Find where the given text appears and provide that cell's center as (X, Y) coordinate. 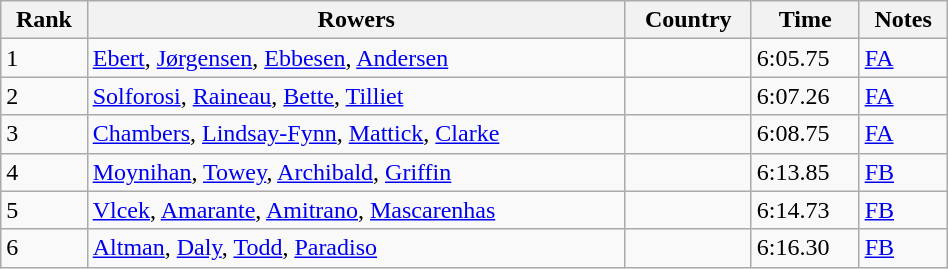
4 (44, 172)
6:14.73 (805, 210)
6 (44, 248)
Chambers, Lindsay-Fynn, Mattick, Clarke (356, 134)
Moynihan, Towey, Archibald, Griffin (356, 172)
Rank (44, 20)
Country (688, 20)
6:13.85 (805, 172)
6:08.75 (805, 134)
2 (44, 96)
6:16.30 (805, 248)
Notes (903, 20)
Rowers (356, 20)
5 (44, 210)
Ebert, Jørgensen, Ebbesen, Andersen (356, 58)
1 (44, 58)
3 (44, 134)
Vlcek, Amarante, Amitrano, Mascarenhas (356, 210)
6:05.75 (805, 58)
Solforosi, Raineau, Bette, Tilliet (356, 96)
Altman, Daly, Todd, Paradiso (356, 248)
6:07.26 (805, 96)
Time (805, 20)
